Determine the (x, y) coordinate at the center of the cell enclosing the given text.  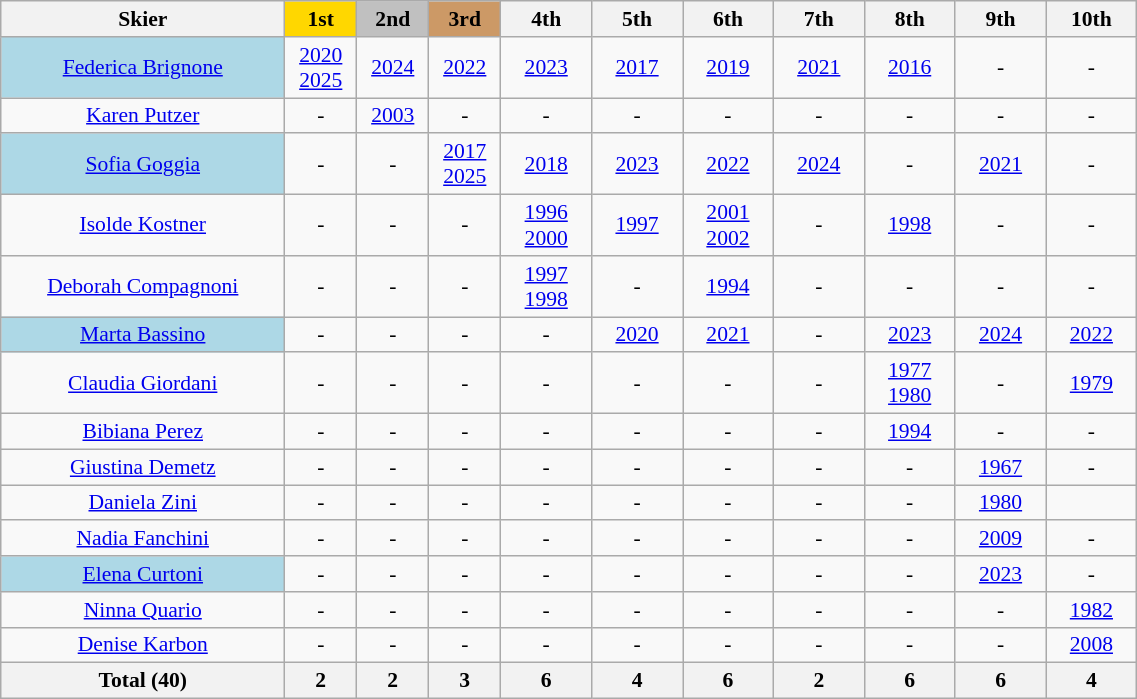
19962000 (546, 226)
2003 (393, 116)
3rd (465, 19)
Sofia Goggia (143, 164)
Deborah Compagnoni (143, 286)
Denise Karbon (143, 645)
Bibiana Perez (143, 432)
5th (638, 19)
10th (1092, 19)
2019 (728, 68)
9th (1000, 19)
1967 (1000, 467)
4th (546, 19)
Karen Putzer (143, 116)
2nd (393, 19)
Marta Bassino (143, 335)
20172025 (465, 164)
Ninna Quario (143, 610)
Daniela Zini (143, 503)
Federica Brignone (143, 68)
2009 (1000, 539)
2016 (910, 68)
1979 (1092, 384)
Isolde Kostner (143, 226)
1st (321, 19)
1980 (1000, 503)
Giustina Demetz (143, 467)
20202025 (321, 68)
Total (40) (143, 681)
3 (465, 681)
1998 (910, 226)
2008 (1092, 645)
Elena Curtoni (143, 574)
Skier (143, 19)
8th (910, 19)
2017 (638, 68)
2018 (546, 164)
2020 (638, 335)
Claudia Giordani (143, 384)
19971998 (546, 286)
19771980 (910, 384)
20012002 (728, 226)
6th (728, 19)
1997 (638, 226)
Nadia Fanchini (143, 539)
7th (818, 19)
1982 (1092, 610)
